Extract the (X, Y) coordinate from the center of the cell holding the provided text.  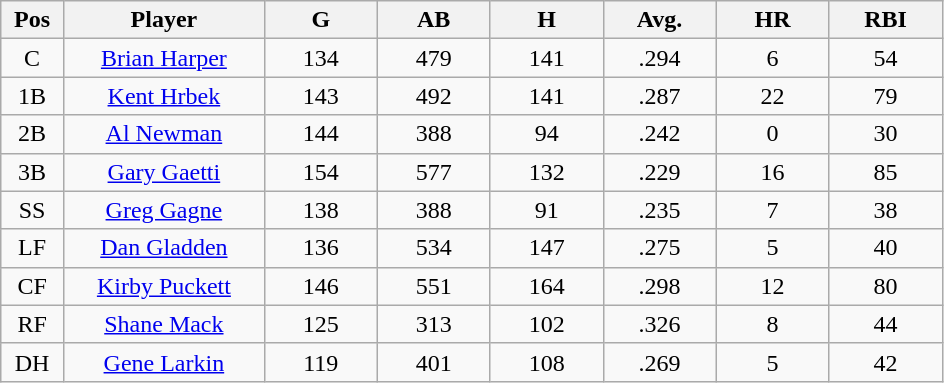
Greg Gagne (164, 210)
AB (434, 20)
.229 (660, 172)
102 (546, 324)
136 (320, 248)
RF (32, 324)
3B (32, 172)
577 (434, 172)
492 (434, 96)
.275 (660, 248)
143 (320, 96)
108 (546, 362)
C (32, 58)
.326 (660, 324)
Al Newman (164, 134)
44 (886, 324)
.294 (660, 58)
125 (320, 324)
54 (886, 58)
.287 (660, 96)
LF (32, 248)
534 (434, 248)
85 (886, 172)
138 (320, 210)
H (546, 20)
Pos (32, 20)
.235 (660, 210)
G (320, 20)
1B (32, 96)
DH (32, 362)
Kirby Puckett (164, 286)
313 (434, 324)
551 (434, 286)
119 (320, 362)
Avg. (660, 20)
401 (434, 362)
8 (772, 324)
80 (886, 286)
Player (164, 20)
479 (434, 58)
94 (546, 134)
144 (320, 134)
RBI (886, 20)
16 (772, 172)
12 (772, 286)
.298 (660, 286)
147 (546, 248)
SS (32, 210)
79 (886, 96)
154 (320, 172)
7 (772, 210)
30 (886, 134)
40 (886, 248)
164 (546, 286)
91 (546, 210)
Gene Larkin (164, 362)
38 (886, 210)
134 (320, 58)
Gary Gaetti (164, 172)
Shane Mack (164, 324)
Kent Hrbek (164, 96)
132 (546, 172)
Brian Harper (164, 58)
.269 (660, 362)
2B (32, 134)
Dan Gladden (164, 248)
0 (772, 134)
22 (772, 96)
.242 (660, 134)
HR (772, 20)
6 (772, 58)
42 (886, 362)
146 (320, 286)
CF (32, 286)
